Determine the [X, Y] coordinate at the center of the cell enclosing the given text.  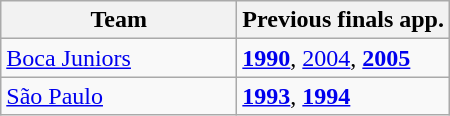
Team [119, 20]
1993, 1994 [344, 96]
Previous finals app. [344, 20]
Boca Juniors [119, 58]
São Paulo [119, 96]
1990, 2004, 2005 [344, 58]
